Identify which cell holds the provided text, then report its [X, Y] central coordinate. 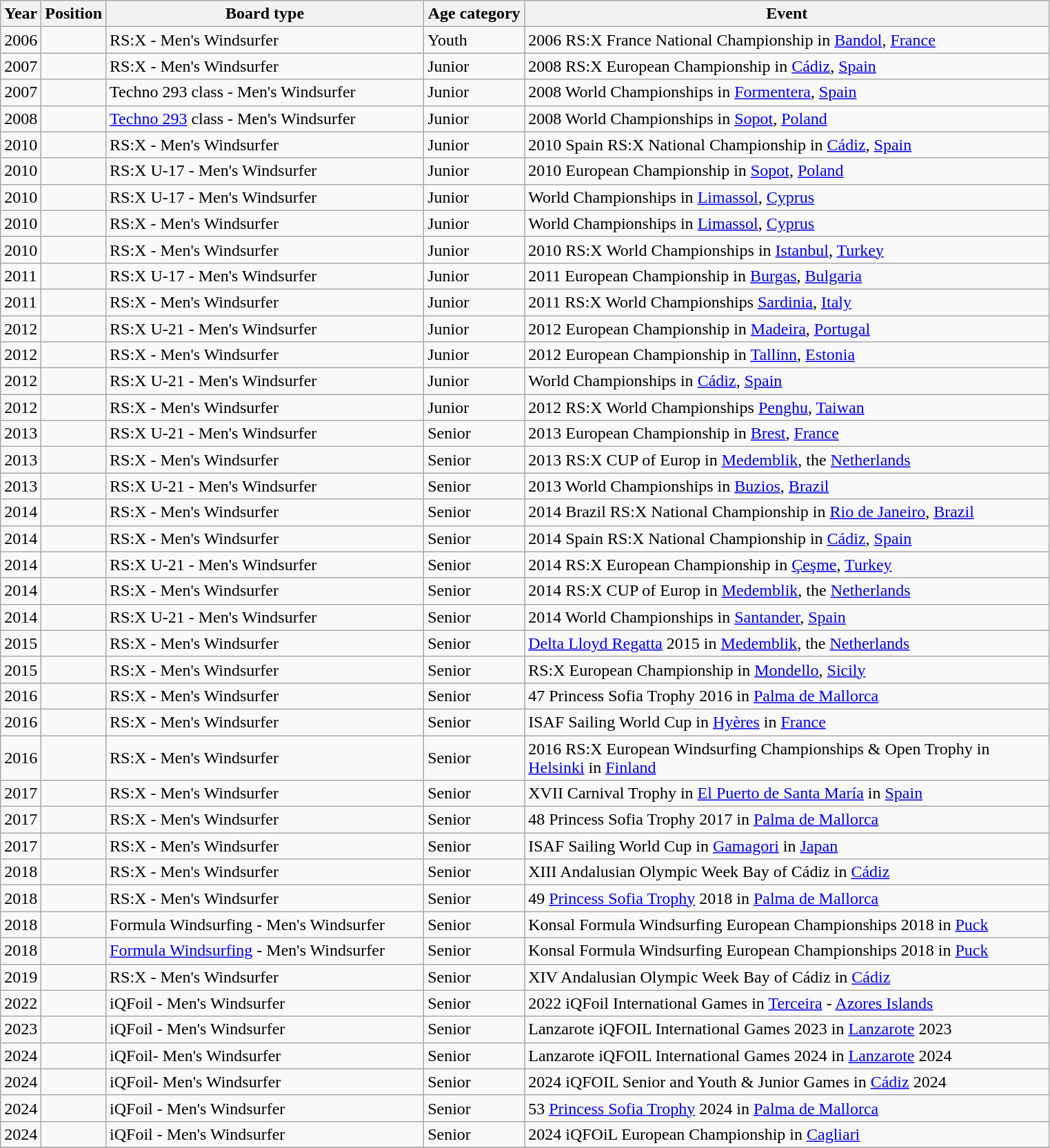
Lanzarote iQFOIL International Games 2024 in Lanzarote 2024 [787, 1056]
Board type [265, 14]
2013 RS:X CUP of Europ in Medemblik, the Netherlands [787, 460]
2010 European Championship in Sopot, Poland [787, 171]
ISAF Sailing World Cup in Hyères in France [787, 722]
Delta Lloyd Regatta 2015 in Medemblik, the Netherlands [787, 643]
2008 [21, 119]
2012 European Championship in Madeira, Portugal [787, 329]
2008 RS:X European Championship in Cádiz, Spain [787, 66]
2012 RS:X World Championships Penghu, Taiwan [787, 407]
2014 World Championships in Santander, Spain [787, 617]
World Championships in Cádiz, Spain [787, 381]
2011 RS:X World Championships Sardinia, Italy [787, 302]
2010 Spain RS:X National Championship in Cádiz, Spain [787, 145]
2014 RS:X European Championship in Çeşme, Turkey [787, 565]
2008 World Championships in Sopot, Poland [787, 119]
2024 iQFOIL Senior and Youth & Junior Games in Cádiz 2024 [787, 1082]
RS:X European Championship in Mondello, Sicily [787, 669]
47 Princess Sofia Trophy 2016 in Palma de Mallorca [787, 696]
2006 RS:X France National Championship in Bandol, France [787, 40]
2008 World Championships in Formentera, Spain [787, 92]
2024 iQFOiL European Championship in Cagliari [787, 1134]
ISAF Sailing World Cup in Gamagori in Japan [787, 846]
XIII Andalusian Olympic Week Bay of Cádiz in Cádiz [787, 872]
Youth [474, 40]
49 Princess Sofia Trophy 2018 in Palma de Mallorca [787, 898]
2023 [21, 1029]
53 Princess Sofia Trophy 2024 in Palma de Mallorca [787, 1108]
2011 European Championship in Burgas, Bulgaria [787, 276]
2012 European Championship in Tallinn, Estonia [787, 355]
Age category [474, 14]
2022 iQFoil International Games in Terceira - Azores Islands [787, 1003]
2014 Spain RS:X National Championship in Cádiz, Spain [787, 538]
48 Princess Sofia Trophy 2017 in Palma de Mallorca [787, 820]
2016 RS:X European Windsurfing Championships & Open Trophy in Helsinki in Finland [787, 757]
XVII Carnival Trophy in El Puerto de Santa María in Spain [787, 794]
XIV Andalusian Olympic Week Bay of Cádiz in Cádiz [787, 977]
2013 World Championships in Buzios, Brazil [787, 486]
2014 Brazil RS:X National Championship in Rio de Janeiro, Brazil [787, 512]
2006 [21, 40]
2019 [21, 977]
Year [21, 14]
2022 [21, 1003]
2010 RS:X World Championships in Istanbul, Turkey [787, 250]
Lanzarote iQFOIL International Games 2023 in Lanzarote 2023 [787, 1029]
Position [74, 14]
2014 RS:X CUP of Europ in Medemblik, the Netherlands [787, 591]
2013 European Championship in Brest, France [787, 434]
Event [787, 14]
